From the cell containing the given text, extract its center point as (x, y) coordinate. 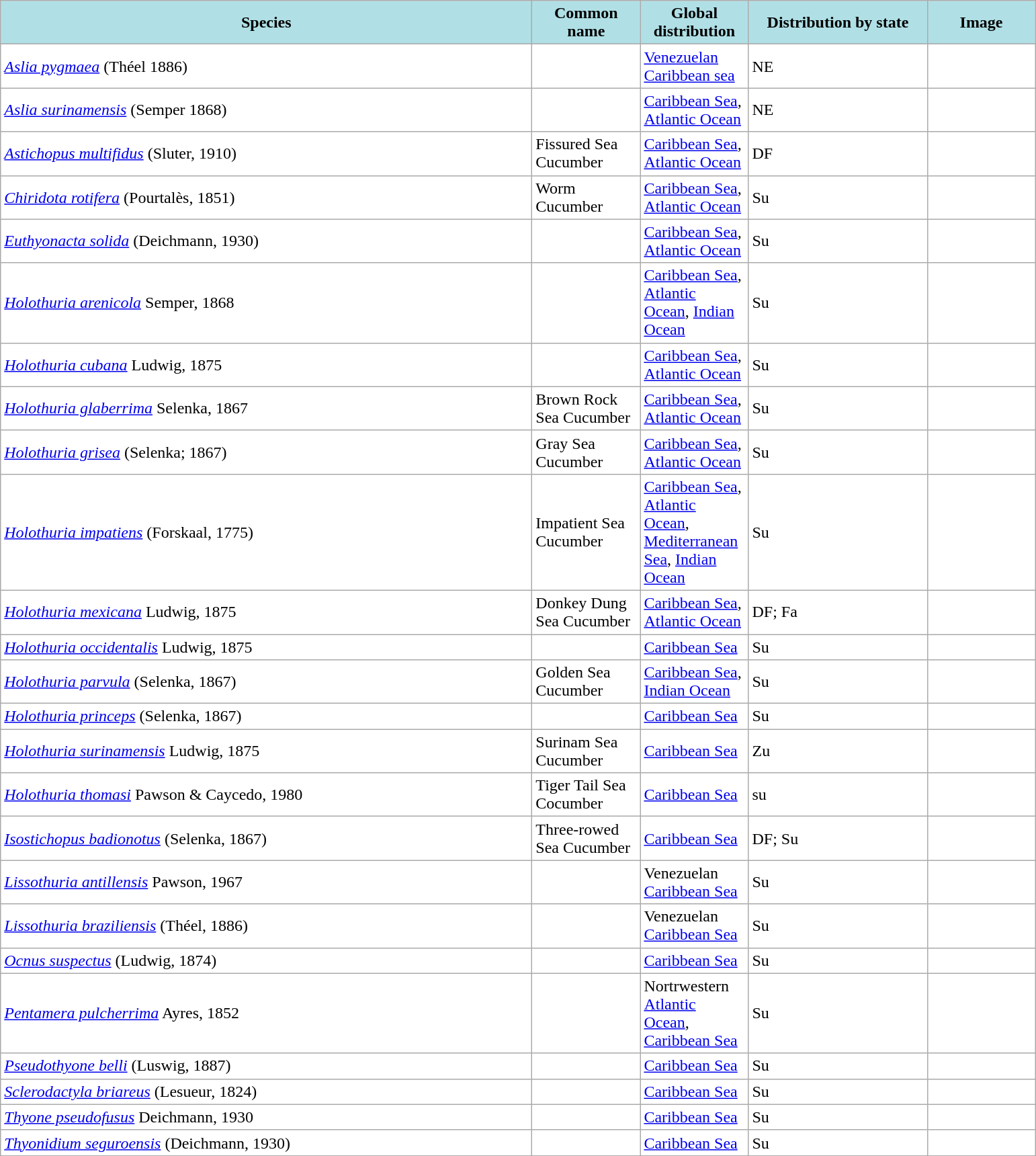
Three-rowed Sea Cucumber (586, 839)
Holothuria mexicana Ludwig, 1875 (266, 612)
Caribbean Sea, Indian Ocean (695, 682)
Caribbean Sea, Atlantic Ocean, Mediterranean Sea, Indian Ocean (695, 532)
Holothuria parvula (Selenka, 1867) (266, 682)
Ocnus suspectus (Ludwig, 1874) (266, 960)
Venezuelan Caribbean sea (695, 66)
su (838, 794)
Zu (838, 751)
Worm Cucumber (586, 198)
Lissothuria antillensis Pawson, 1967 (266, 882)
Donkey Dung Sea Cucumber (586, 612)
Astichopus multifidus (Sluter, 1910) (266, 153)
Surinam Sea Cucumber (586, 751)
Holothuria grisea (Selenka; 1867) (266, 452)
Sclerodactyla briareus (Lesueur, 1824) (266, 1091)
Gray Sea Cucumber (586, 452)
Aslia pygmaea (Théel 1886) (266, 66)
Euthyonacta solida (Deichmann, 1930) (266, 241)
Holothuria occidentalis Ludwig, 1875 (266, 647)
Nortrwestern Atlantic Ocean, Caribbean Sea (695, 1014)
Caribbean Sea, Atlantic Ocean, Indian Ocean (695, 302)
Golden Sea Cucumber (586, 682)
Aslia surinamensis (Semper 1868) (266, 110)
Holothuria arenicola Semper, 1868 (266, 302)
DF; Su (838, 839)
Thyone pseudofusus Deichmann, 1930 (266, 1117)
Fissured Sea Cucumber (586, 153)
Common name (586, 23)
Image (981, 23)
Species (266, 23)
Holothuria surinamensis Ludwig, 1875 (266, 751)
Brown Rock Sea Cucumber (586, 409)
Tiger Tail Sea Cocumber (586, 794)
Pentamera pulcherrima Ayres, 1852 (266, 1014)
Global distribution (695, 23)
DF; Fa (838, 612)
Isostichopus badionotus (Selenka, 1867) (266, 839)
DF (838, 153)
Holothuria cubana Ludwig, 1875 (266, 364)
Holothuria princeps (Selenka, 1867) (266, 716)
Holothuria glaberrima Selenka, 1867 (266, 409)
Holothuria thomasi Pawson & Caycedo, 1980 (266, 794)
Lissothuria braziliensis (Théel, 1886) (266, 926)
Holothuria impatiens (Forskaal, 1775) (266, 532)
Thyonidium seguroensis (Deichmann, 1930) (266, 1143)
Pseudothyone belli (Luswig, 1887) (266, 1066)
Chiridota rotifera (Pourtalès, 1851) (266, 198)
Impatient Sea Cucumber (586, 532)
Distribution by state (838, 23)
